From the cell containing the given text, extract its center point as [X, Y] coordinate. 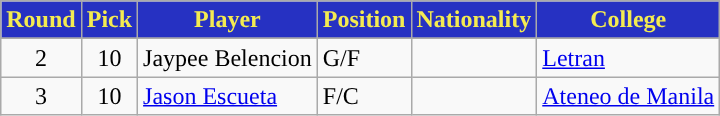
Jason Escueta [228, 96]
2 [41, 58]
Nationality [474, 20]
Pick [109, 20]
College [628, 20]
F/C [364, 96]
Position [364, 20]
Player [228, 20]
3 [41, 96]
Letran [628, 58]
Round [41, 20]
Jaypee Belencion [228, 58]
Ateneo de Manila [628, 96]
G/F [364, 58]
